Locate the cell with the specified text and output its [X, Y] center coordinate. 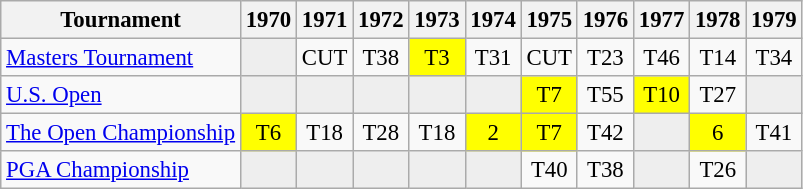
T6 [268, 133]
T55 [605, 95]
1973 [437, 20]
2 [493, 133]
T27 [718, 95]
T10 [661, 95]
Tournament [121, 20]
T42 [605, 133]
6 [718, 133]
1972 [381, 20]
The Open Championship [121, 133]
T23 [605, 58]
Masters Tournament [121, 58]
T28 [381, 133]
1977 [661, 20]
1976 [605, 20]
U.S. Open [121, 95]
1974 [493, 20]
PGA Championship [121, 170]
1978 [718, 20]
1971 [325, 20]
T31 [493, 58]
T46 [661, 58]
T3 [437, 58]
T40 [549, 170]
1979 [774, 20]
T26 [718, 170]
T34 [774, 58]
T14 [718, 58]
1975 [549, 20]
1970 [268, 20]
T41 [774, 133]
